Return [X, Y] of the center of cell containing provided text 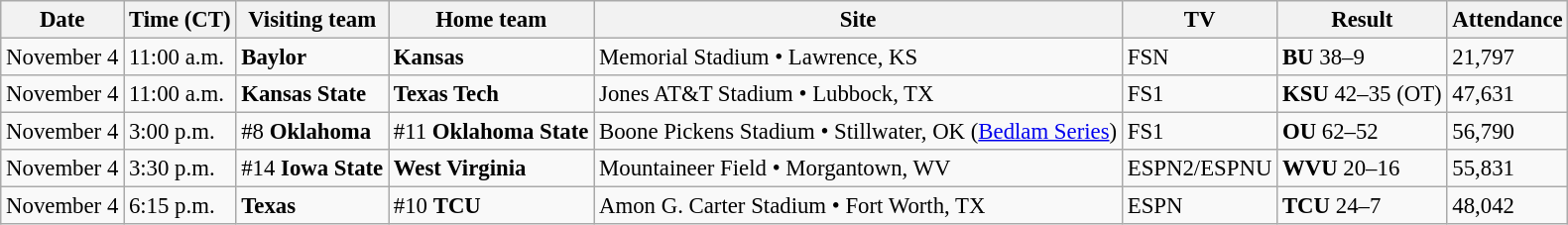
ESPN [1199, 206]
#10 TCU [492, 206]
Kansas State [312, 94]
OU 62–52 [1363, 132]
Texas [312, 206]
Baylor [312, 57]
Visiting team [312, 20]
Site [859, 20]
Home team [492, 20]
Jones AT&T Stadium • Lubbock, TX [859, 94]
6:15 p.m. [181, 206]
Memorial Stadium • Lawrence, KS [859, 57]
Time (CT) [181, 20]
Attendance [1508, 20]
WVU 20–16 [1363, 169]
Result [1363, 20]
FSN [1199, 57]
56,790 [1508, 132]
ESPN2/ESPNU [1199, 169]
TV [1199, 20]
BU 38–9 [1363, 57]
Texas Tech [492, 94]
55,831 [1508, 169]
Amon G. Carter Stadium • Fort Worth, TX [859, 206]
21,797 [1508, 57]
KSU 42–35 (OT) [1363, 94]
47,631 [1508, 94]
48,042 [1508, 206]
3:30 p.m. [181, 169]
Mountaineer Field • Morgantown, WV [859, 169]
3:00 p.m. [181, 132]
TCU 24–7 [1363, 206]
#8 Oklahoma [312, 132]
#11 Oklahoma State [492, 132]
West Virginia [492, 169]
Date [62, 20]
Boone Pickens Stadium • Stillwater, OK (Bedlam Series) [859, 132]
Kansas [492, 57]
#14 Iowa State [312, 169]
